Capture the cell that displays the provided text and extract its [x, y] central coordinate. 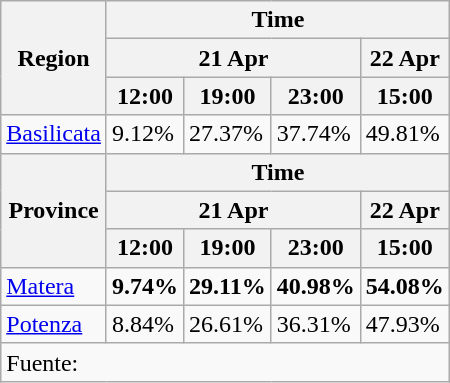
Fuente: [226, 362]
27.37% [228, 134]
Region [54, 58]
Province [54, 210]
Matera [54, 286]
9.12% [144, 134]
47.93% [404, 324]
8.84% [144, 324]
26.61% [228, 324]
54.08% [404, 286]
29.11% [228, 286]
40.98% [316, 286]
36.31% [316, 324]
9.74% [144, 286]
Basilicata [54, 134]
37.74% [316, 134]
49.81% [404, 134]
Potenza [54, 324]
